Find where the given text appears and provide that cell's center as (X, Y) coordinate. 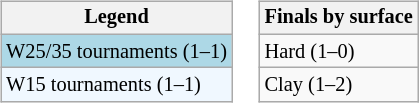
Finals by surface (339, 18)
W15 tournaments (1–1) (116, 85)
W25/35 tournaments (1–1) (116, 51)
Hard (1–0) (339, 51)
Legend (116, 18)
Clay (1–2) (339, 85)
